Return the [x, y] coordinate for the center point of the cell that contains the specified text.  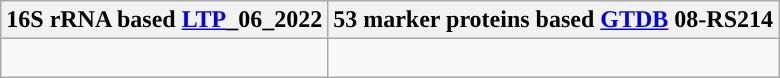
53 marker proteins based GTDB 08-RS214 [554, 20]
16S rRNA based LTP_06_2022 [164, 20]
